For the text-containing cell, return its midpoint in (X, Y) coordinate format. 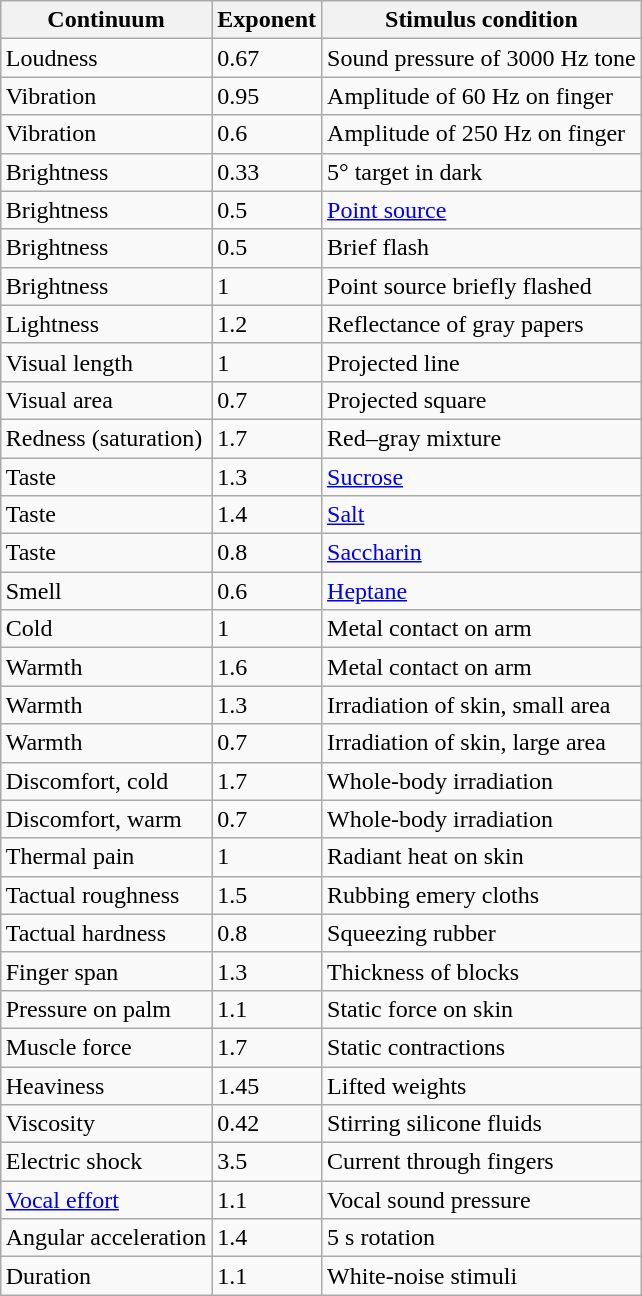
Angular acceleration (106, 1238)
Sound pressure of 3000 Hz tone (482, 58)
Loudness (106, 58)
Visual area (106, 400)
Irradiation of skin, small area (482, 705)
White-noise stimuli (482, 1276)
Electric shock (106, 1162)
Red–gray mixture (482, 438)
3.5 (267, 1162)
0.95 (267, 96)
5° target in dark (482, 172)
Stirring silicone fluids (482, 1124)
Heptane (482, 591)
Salt (482, 515)
Tactual hardness (106, 933)
Point source briefly flashed (482, 286)
Sucrose (482, 477)
Stimulus condition (482, 20)
0.33 (267, 172)
Vocal effort (106, 1200)
Point source (482, 210)
Vocal sound pressure (482, 1200)
Static force on skin (482, 1009)
1.5 (267, 895)
1.6 (267, 667)
Redness (saturation) (106, 438)
Lifted weights (482, 1085)
Muscle force (106, 1047)
Duration (106, 1276)
Thickness of blocks (482, 971)
Viscosity (106, 1124)
Finger span (106, 971)
1.45 (267, 1085)
Heaviness (106, 1085)
Current through fingers (482, 1162)
Reflectance of gray papers (482, 324)
Saccharin (482, 553)
5 s rotation (482, 1238)
Irradiation of skin, large area (482, 743)
Amplitude of 60 Hz on finger (482, 96)
Exponent (267, 20)
Amplitude of 250 Hz on finger (482, 134)
Squeezing rubber (482, 933)
Discomfort, cold (106, 781)
Rubbing emery cloths (482, 895)
Projected line (482, 362)
Thermal pain (106, 857)
Tactual roughness (106, 895)
Discomfort, warm (106, 819)
Pressure on palm (106, 1009)
Radiant heat on skin (482, 857)
Visual length (106, 362)
Continuum (106, 20)
Lightness (106, 324)
0.42 (267, 1124)
1.2 (267, 324)
0.67 (267, 58)
Cold (106, 629)
Projected square (482, 400)
Smell (106, 591)
Static contractions (482, 1047)
Brief flash (482, 248)
